Return (X, Y) of the center of cell containing provided text 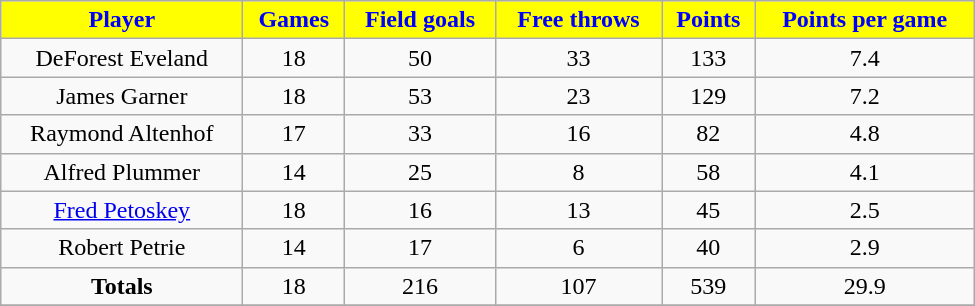
107 (578, 286)
DeForest Eveland (122, 58)
Points (708, 20)
Fred Petoskey (122, 210)
Field goals (420, 20)
Points per game (864, 20)
Games (294, 20)
Raymond Altenhof (122, 134)
Totals (122, 286)
25 (420, 172)
6 (578, 248)
13 (578, 210)
Alfred Plummer (122, 172)
James Garner (122, 96)
23 (578, 96)
53 (420, 96)
50 (420, 58)
7.4 (864, 58)
Player (122, 20)
133 (708, 58)
2.5 (864, 210)
4.1 (864, 172)
Free throws (578, 20)
82 (708, 134)
2.9 (864, 248)
45 (708, 210)
4.8 (864, 134)
29.9 (864, 286)
58 (708, 172)
539 (708, 286)
7.2 (864, 96)
Robert Petrie (122, 248)
129 (708, 96)
40 (708, 248)
216 (420, 286)
8 (578, 172)
